Locate the cell with the specified text and output its [x, y] center coordinate. 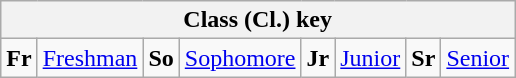
Sophomore [240, 58]
Junior [370, 58]
Class (Cl.) key [258, 20]
So [161, 58]
Freshman [90, 58]
Jr [318, 58]
Sr [424, 58]
Senior [478, 58]
Fr [19, 58]
